Capture the cell that displays the provided text and extract its (X, Y) central coordinate. 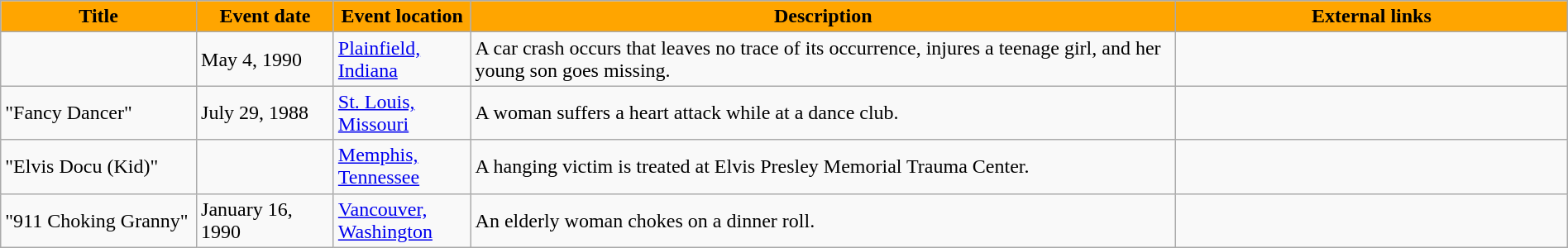
July 29, 1988 (265, 112)
External links (1372, 17)
Vancouver, Washington (402, 220)
Event location (402, 17)
Plainfield, Indiana (402, 60)
A hanging victim is treated at Elvis Presley Memorial Trauma Center. (824, 167)
St. Louis, Missouri (402, 112)
May 4, 1990 (265, 60)
"Fancy Dancer" (99, 112)
January 16, 1990 (265, 220)
"911 Choking Granny" (99, 220)
Description (824, 17)
Memphis, Tennessee (402, 167)
A woman suffers a heart attack while at a dance club. (824, 112)
"Elvis Docu (Kid)" (99, 167)
Event date (265, 17)
A car crash occurs that leaves no trace of its occurrence, injures a teenage girl, and her young son goes missing. (824, 60)
An elderly woman chokes on a dinner roll. (824, 220)
Title (99, 17)
